Extract the [x, y] coordinate from the center of the cell holding the provided text.  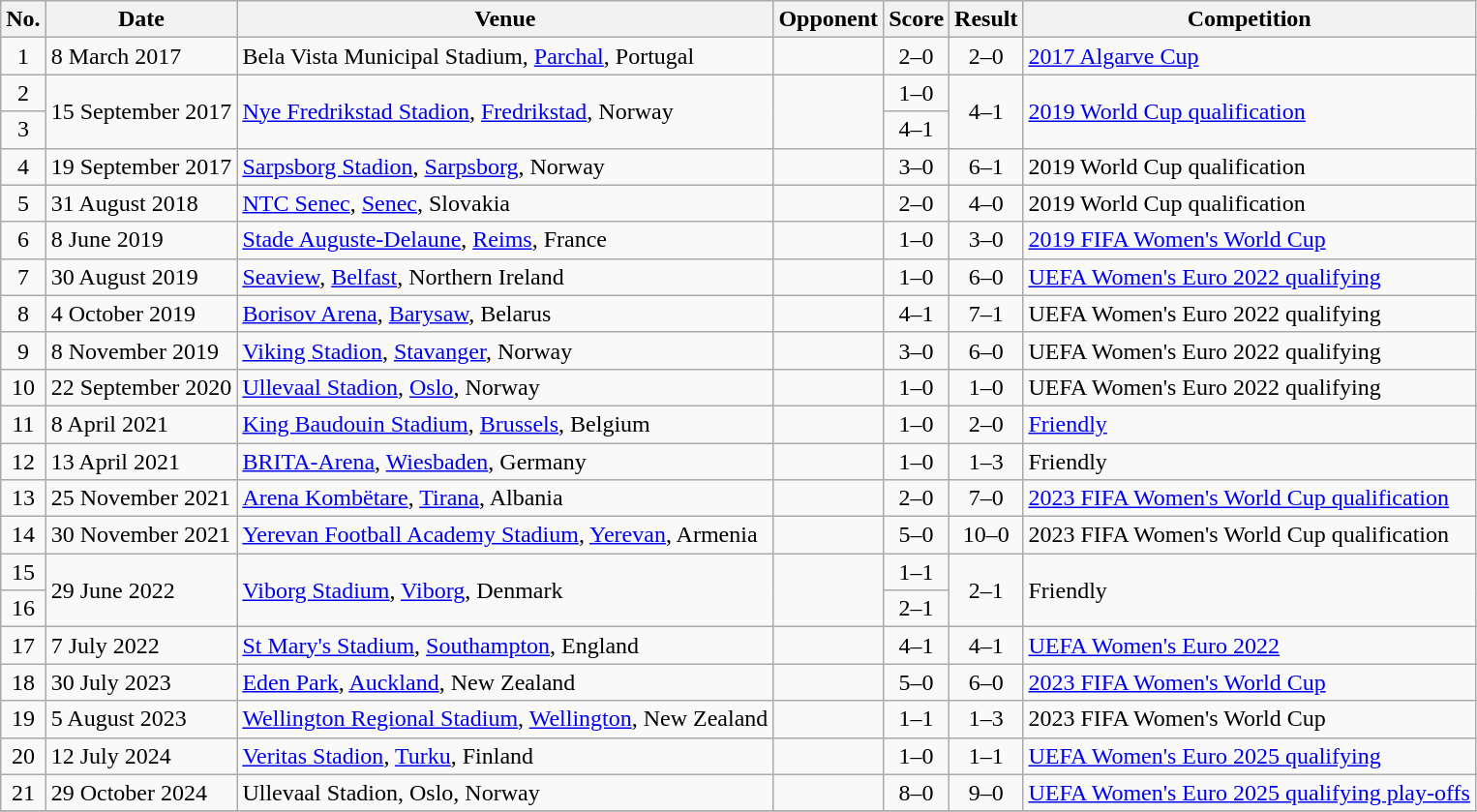
15 September 2017 [141, 111]
UEFA Women's Euro 2025 qualifying [1249, 756]
2017 Algarve Cup [1249, 56]
7 [23, 277]
Bela Vista Municipal Stadium, Parchal, Portugal [505, 56]
29 June 2022 [141, 590]
Competition [1249, 19]
Viking Stadion, Stavanger, Norway [505, 350]
Opponent [829, 19]
Seaview, Belfast, Northern Ireland [505, 277]
19 September 2017 [141, 166]
30 November 2021 [141, 535]
6–1 [986, 166]
19 [23, 719]
Viborg Stadium, Viborg, Denmark [505, 590]
12 July 2024 [141, 756]
10 [23, 387]
30 July 2023 [141, 682]
9–0 [986, 793]
8 March 2017 [141, 56]
11 [23, 424]
22 September 2020 [141, 387]
Arena Kombëtare, Tirana, Albania [505, 498]
UEFA Women's Euro 2022 [1249, 646]
8 June 2019 [141, 240]
4 [23, 166]
7–1 [986, 314]
17 [23, 646]
St Mary's Stadium, Southampton, England [505, 646]
5 August 2023 [141, 719]
5 [23, 203]
13 April 2021 [141, 462]
9 [23, 350]
Veritas Stadion, Turku, Finland [505, 756]
8 November 2019 [141, 350]
10–0 [986, 535]
7–0 [986, 498]
No. [23, 19]
1 [23, 56]
7 July 2022 [141, 646]
8 [23, 314]
6 [23, 240]
Result [986, 19]
25 November 2021 [141, 498]
29 October 2024 [141, 793]
12 [23, 462]
8–0 [917, 793]
NTC Senec, Senec, Slovakia [505, 203]
Borisov Arena, Barysaw, Belarus [505, 314]
16 [23, 609]
King Baudouin Stadium, Brussels, Belgium [505, 424]
13 [23, 498]
31 August 2018 [141, 203]
Date [141, 19]
UEFA Women's Euro 2025 qualifying play-offs [1249, 793]
21 [23, 793]
30 August 2019 [141, 277]
20 [23, 756]
2019 FIFA Women's World Cup [1249, 240]
8 April 2021 [141, 424]
4 October 2019 [141, 314]
Eden Park, Auckland, New Zealand [505, 682]
Venue [505, 19]
15 [23, 572]
Nye Fredrikstad Stadion, Fredrikstad, Norway [505, 111]
Stade Auguste-Delaune, Reims, France [505, 240]
3 [23, 130]
14 [23, 535]
Yerevan Football Academy Stadium, Yerevan, Armenia [505, 535]
BRITA-Arena, Wiesbaden, Germany [505, 462]
4–0 [986, 203]
Sarpsborg Stadion, Sarpsborg, Norway [505, 166]
Score [917, 19]
Wellington Regional Stadium, Wellington, New Zealand [505, 719]
18 [23, 682]
2 [23, 93]
